Search for the cell housing the specified text and yield its (x, y) center coordinate. 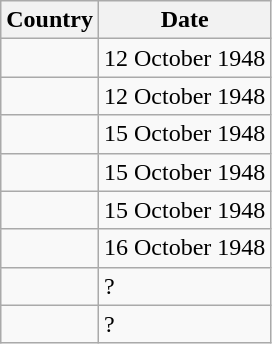
16 October 1948 (184, 248)
Country (50, 20)
Date (184, 20)
